Determine the [X, Y] coordinate at the center of the cell enclosing the given text.  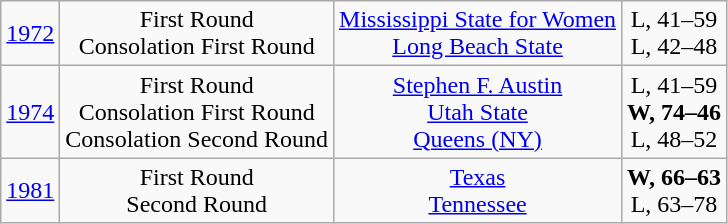
First RoundSecond Round [197, 190]
W, 66–63L, 63–78 [674, 190]
Stephen F. AustinUtah StateQueens (NY) [478, 112]
1981 [30, 190]
First RoundConsolation First RoundConsolation Second Round [197, 112]
Mississippi State for WomenLong Beach State [478, 34]
1972 [30, 34]
1974 [30, 112]
L, 41–59L, 42–48 [674, 34]
L, 41–59W, 74–46L, 48–52 [674, 112]
First RoundConsolation First Round [197, 34]
TexasTennessee [478, 190]
